Search for the cell housing the specified text and yield its [x, y] center coordinate. 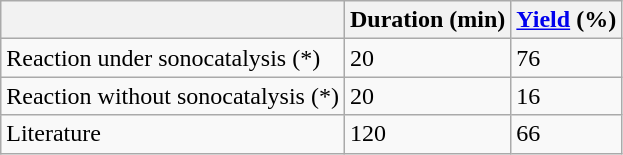
Duration (min) [427, 20]
Reaction without sonocatalysis (*) [173, 96]
Literature [173, 134]
Reaction under sonocatalysis (*) [173, 58]
66 [566, 134]
120 [427, 134]
Yield (%) [566, 20]
16 [566, 96]
76 [566, 58]
